Scan for the cell matching the given text and deliver its [X, Y] coordinate at center. 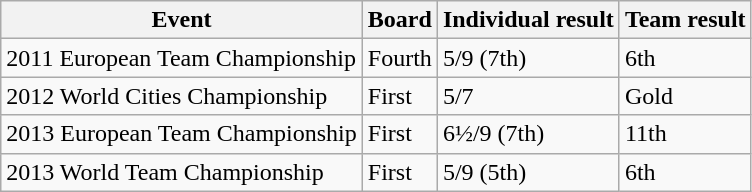
Team result [685, 20]
Board [400, 20]
5/9 (5th) [528, 172]
2013 World Team Championship [182, 172]
2011 European Team Championship [182, 58]
Event [182, 20]
Fourth [400, 58]
5/7 [528, 96]
11th [685, 134]
5/9 (7th) [528, 58]
2013 European Team Championship [182, 134]
Gold [685, 96]
Individual result [528, 20]
2012 World Cities Championship [182, 96]
6½/9 (7th) [528, 134]
